Determine the (x, y) coordinate at the center of the cell enclosing the given text.  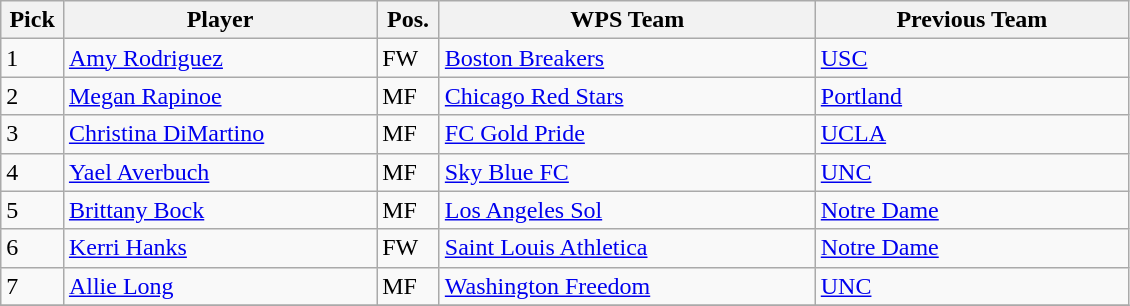
4 (32, 172)
FC Gold Pride (627, 134)
2 (32, 96)
Yael Averbuch (220, 172)
WPS Team (627, 20)
Pick (32, 20)
Pos. (408, 20)
Kerri Hanks (220, 248)
Amy Rodriguez (220, 58)
Player (220, 20)
Megan Rapinoe (220, 96)
Sky Blue FC (627, 172)
7 (32, 286)
Portland (972, 96)
Washington Freedom (627, 286)
Saint Louis Athletica (627, 248)
Brittany Bock (220, 210)
3 (32, 134)
USC (972, 58)
Boston Breakers (627, 58)
Chicago Red Stars (627, 96)
UCLA (972, 134)
5 (32, 210)
Allie Long (220, 286)
Previous Team (972, 20)
6 (32, 248)
Christina DiMartino (220, 134)
1 (32, 58)
Los Angeles Sol (627, 210)
